Find where the given text appears and provide that cell's center as [X, Y] coordinate. 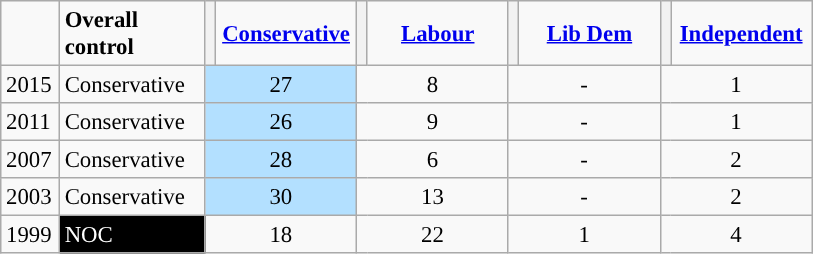
2015 [30, 85]
6 [433, 160]
2011 [30, 122]
4 [736, 235]
2007 [30, 160]
Lib Dem [590, 34]
Overall control [132, 34]
22 [433, 235]
27 [281, 85]
NOC [132, 235]
18 [281, 235]
Independent [742, 34]
13 [433, 197]
9 [433, 122]
Labour [438, 34]
2003 [30, 197]
26 [281, 122]
28 [281, 160]
8 [433, 85]
1999 [30, 235]
30 [281, 197]
